Find where the given text appears and provide that cell's center as (x, y) coordinate. 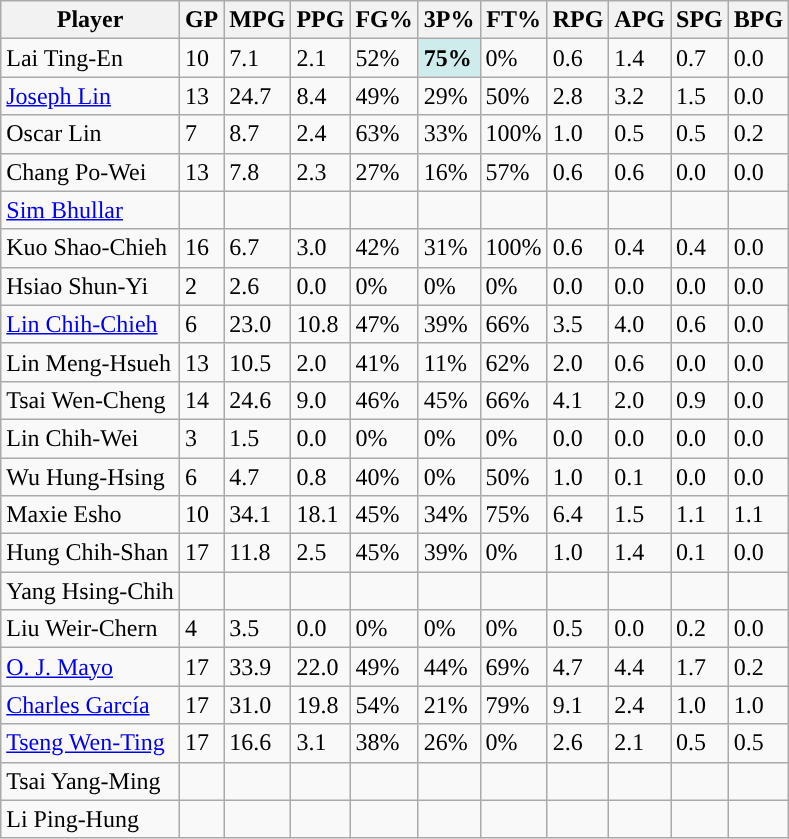
34.1 (258, 515)
42% (384, 248)
O. J. Mayo (90, 667)
2 (201, 286)
34% (449, 515)
7.1 (258, 58)
Sim Bhullar (90, 210)
24.6 (258, 400)
31% (449, 248)
SPG (700, 20)
38% (384, 743)
63% (384, 134)
10.8 (320, 324)
19.8 (320, 705)
Wu Hung-Hsing (90, 477)
0.7 (700, 58)
Oscar Lin (90, 134)
6.7 (258, 248)
27% (384, 172)
Yang Hsing-Chih (90, 591)
Tsai Yang-Ming (90, 781)
BPG (758, 20)
31.0 (258, 705)
7.8 (258, 172)
Player (90, 20)
0.8 (320, 477)
44% (449, 667)
47% (384, 324)
Lin Meng-Hsueh (90, 362)
3.2 (640, 96)
4 (201, 629)
4.4 (640, 667)
GP (201, 20)
2.3 (320, 172)
FG% (384, 20)
Maxie Esho (90, 515)
3 (201, 438)
4.0 (640, 324)
62% (514, 362)
PPG (320, 20)
Charles García (90, 705)
APG (640, 20)
6.4 (578, 515)
RPG (578, 20)
52% (384, 58)
11.8 (258, 553)
1.7 (700, 667)
Joseph Lin (90, 96)
9.0 (320, 400)
Li Ping-Hung (90, 819)
Hsiao Shun-Yi (90, 286)
0.9 (700, 400)
23.0 (258, 324)
7 (201, 134)
21% (449, 705)
8.4 (320, 96)
24.7 (258, 96)
Lai Ting-En (90, 58)
8.7 (258, 134)
79% (514, 705)
33.9 (258, 667)
69% (514, 667)
41% (384, 362)
16% (449, 172)
14 (201, 400)
33% (449, 134)
MPG (258, 20)
4.1 (578, 400)
Kuo Shao-Chieh (90, 248)
16.6 (258, 743)
11% (449, 362)
Tseng Wen-Ting (90, 743)
Hung Chih-Shan (90, 553)
54% (384, 705)
40% (384, 477)
FT% (514, 20)
Liu Weir-Chern (90, 629)
Tsai Wen-Cheng (90, 400)
Lin Chih-Chieh (90, 324)
29% (449, 96)
16 (201, 248)
22.0 (320, 667)
18.1 (320, 515)
10.5 (258, 362)
9.1 (578, 705)
Chang Po-Wei (90, 172)
3.1 (320, 743)
2.5 (320, 553)
46% (384, 400)
2.8 (578, 96)
3.0 (320, 248)
57% (514, 172)
Lin Chih-Wei (90, 438)
26% (449, 743)
3P% (449, 20)
